Determine the (x, y) coordinate at the center of the cell enclosing the given text.  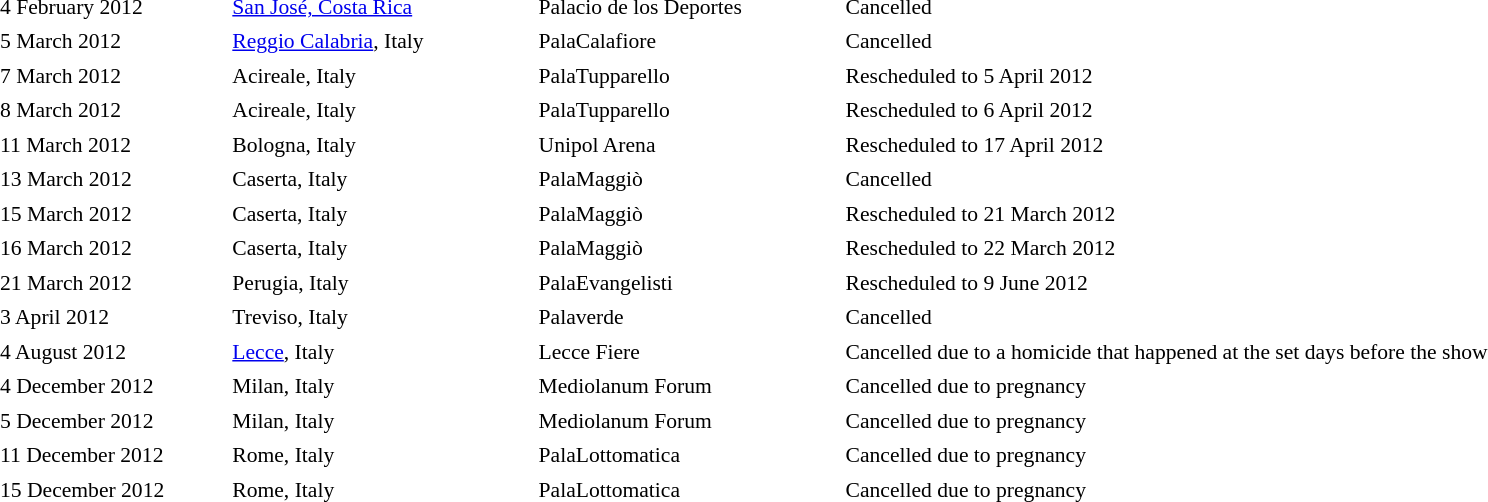
PalaEvangelisti (688, 283)
Reggio Calabria, Italy (380, 42)
PalaCalafiore (688, 42)
Bologna, Italy (380, 145)
Perugia, Italy (380, 283)
Treviso, Italy (380, 318)
Palaverde (688, 318)
Lecce Fiere (688, 352)
Unipol Arena (688, 145)
Lecce, Italy (380, 352)
Rome, Italy (380, 456)
PalaLottomatica (688, 456)
